From the cell containing the given text, extract its center point as [x, y] coordinate. 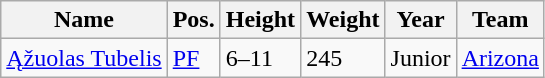
Weight [343, 20]
Year [420, 20]
Ąžuolas Tubelis [84, 58]
Arizona [500, 58]
Pos. [194, 20]
Junior [420, 58]
6–11 [260, 58]
PF [194, 58]
245 [343, 58]
Height [260, 20]
Team [500, 20]
Name [84, 20]
